Scan for the cell matching the given text and deliver its [x, y] coordinate at center. 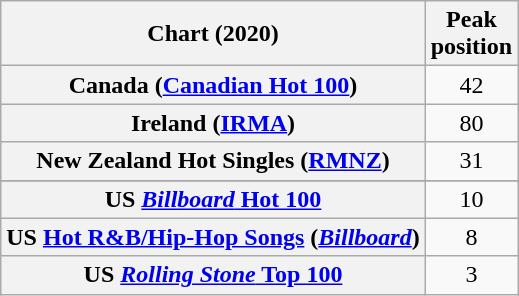
3 [471, 275]
US Billboard Hot 100 [213, 199]
Chart (2020) [213, 34]
Canada (Canadian Hot 100) [213, 85]
80 [471, 123]
New Zealand Hot Singles (RMNZ) [213, 161]
8 [471, 237]
Peakposition [471, 34]
US Hot R&B/Hip-Hop Songs (Billboard) [213, 237]
10 [471, 199]
Ireland (IRMA) [213, 123]
31 [471, 161]
US Rolling Stone Top 100 [213, 275]
42 [471, 85]
